Search for the cell housing the specified text and yield its (X, Y) center coordinate. 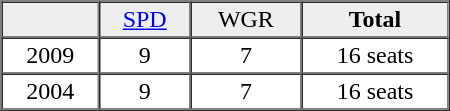
2004 (51, 92)
2009 (51, 56)
Total (376, 20)
WGR (246, 20)
SPD (144, 20)
